Search for the cell housing the specified text and yield its [x, y] center coordinate. 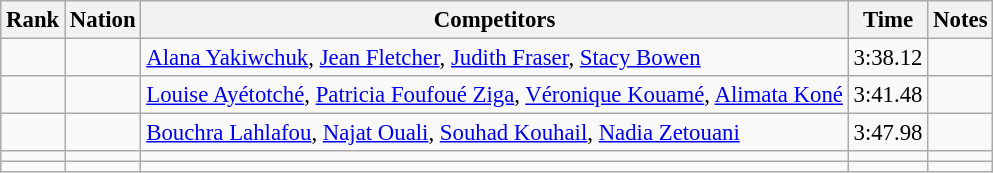
Time [888, 20]
3:38.12 [888, 58]
Rank [33, 20]
Alana Yakiwchuk, Jean Fletcher, Judith Fraser, Stacy Bowen [494, 58]
3:41.48 [888, 95]
Competitors [494, 20]
Nation [103, 20]
Notes [960, 20]
Louise Ayétotché, Patricia Foufoué Ziga, Véronique Kouamé, Alimata Koné [494, 95]
3:47.98 [888, 133]
Bouchra Lahlafou, Najat Ouali, Souhad Kouhail, Nadia Zetouani [494, 133]
